For the text-containing cell, return its midpoint in [x, y] coordinate format. 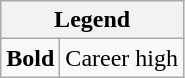
Legend [92, 20]
Bold [30, 58]
Career high [122, 58]
